Provide the (X, Y) coordinate of the cell's center where the given text is located.  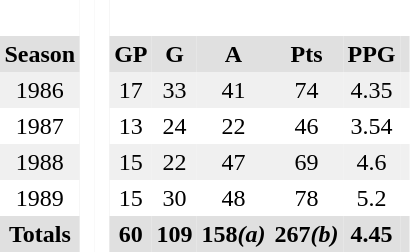
3.54 (372, 126)
17 (131, 90)
109 (174, 234)
4.35 (372, 90)
74 (306, 90)
PPG (372, 54)
41 (234, 90)
Pts (306, 54)
1989 (40, 198)
69 (306, 162)
4.45 (372, 234)
G (174, 54)
1987 (40, 126)
Totals (40, 234)
46 (306, 126)
158(a) (234, 234)
47 (234, 162)
Season (40, 54)
24 (174, 126)
30 (174, 198)
4.6 (372, 162)
1988 (40, 162)
267(b) (306, 234)
60 (131, 234)
48 (234, 198)
A (234, 54)
78 (306, 198)
1986 (40, 90)
33 (174, 90)
5.2 (372, 198)
GP (131, 54)
13 (131, 126)
